Return (X, Y) of the center of cell containing provided text 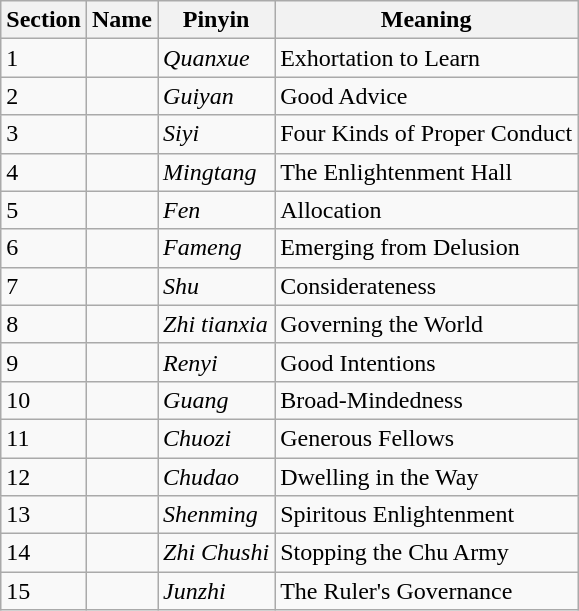
Good Advice (426, 96)
2 (44, 96)
6 (44, 248)
Meaning (426, 20)
Chudao (216, 477)
Name (122, 20)
Zhi tianxia (216, 324)
Stopping the Chu Army (426, 553)
The Ruler's Governance (426, 591)
Dwelling in the Way (426, 477)
12 (44, 477)
Quanxue (216, 58)
Generous Fellows (426, 438)
7 (44, 286)
15 (44, 591)
Exhortation to Learn (426, 58)
9 (44, 362)
Guiyan (216, 96)
Four Kinds of Proper Conduct (426, 134)
11 (44, 438)
Spiritous Enlightenment (426, 515)
Siyi (216, 134)
10 (44, 400)
Zhi Chushi (216, 553)
13 (44, 515)
Emerging from Delusion (426, 248)
14 (44, 553)
4 (44, 172)
The Enlightenment Hall (426, 172)
Pinyin (216, 20)
3 (44, 134)
8 (44, 324)
Broad-Mindedness (426, 400)
Good Intentions (426, 362)
Shenming (216, 515)
Section (44, 20)
Shu (216, 286)
5 (44, 210)
1 (44, 58)
Chuozi (216, 438)
Governing the World (426, 324)
Guang (216, 400)
Mingtang (216, 172)
Fen (216, 210)
Renyi (216, 362)
Considerateness (426, 286)
Allocation (426, 210)
Junzhi (216, 591)
Fameng (216, 248)
